Detect which cell encompasses the target text, then output its (x, y) center coordinate. 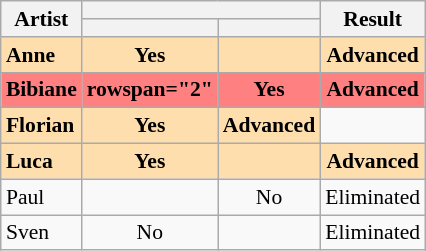
Anne (42, 55)
Result (372, 19)
Luca (42, 162)
Sven (42, 233)
Florian (42, 126)
Bibiane (42, 90)
Artist (42, 19)
rowspan="2" (150, 90)
Paul (42, 197)
